Extract the (x, y) coordinate from the center of the cell holding the provided text.  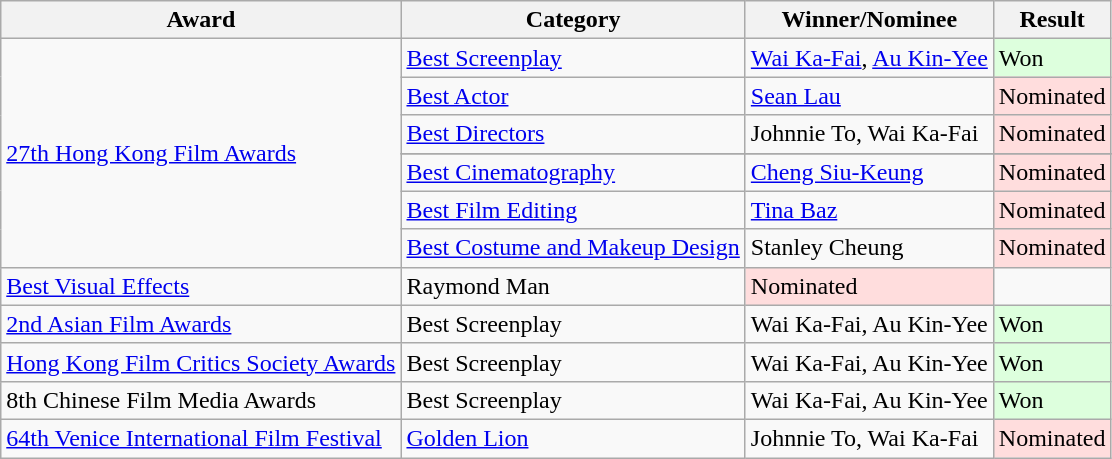
27th Hong Kong Film Awards (201, 153)
64th Venice International Film Festival (201, 438)
Best Cinematography (573, 172)
Sean Lau (869, 96)
Best Visual Effects (201, 286)
Hong Kong Film Critics Society Awards (201, 362)
Raymond Man (573, 286)
Best Directors (573, 134)
Tina Baz (869, 210)
Best Film Editing (573, 210)
Result (1052, 20)
Stanley Cheung (869, 248)
2nd Asian Film Awards (201, 324)
Category (573, 20)
Golden Lion (573, 438)
Award (201, 20)
Winner/Nominee (869, 20)
Cheng Siu-Keung (869, 172)
Best Actor (573, 96)
8th Chinese Film Media Awards (201, 400)
Best Costume and Makeup Design (573, 248)
